Scan for the cell matching the given text and deliver its (x, y) coordinate at center. 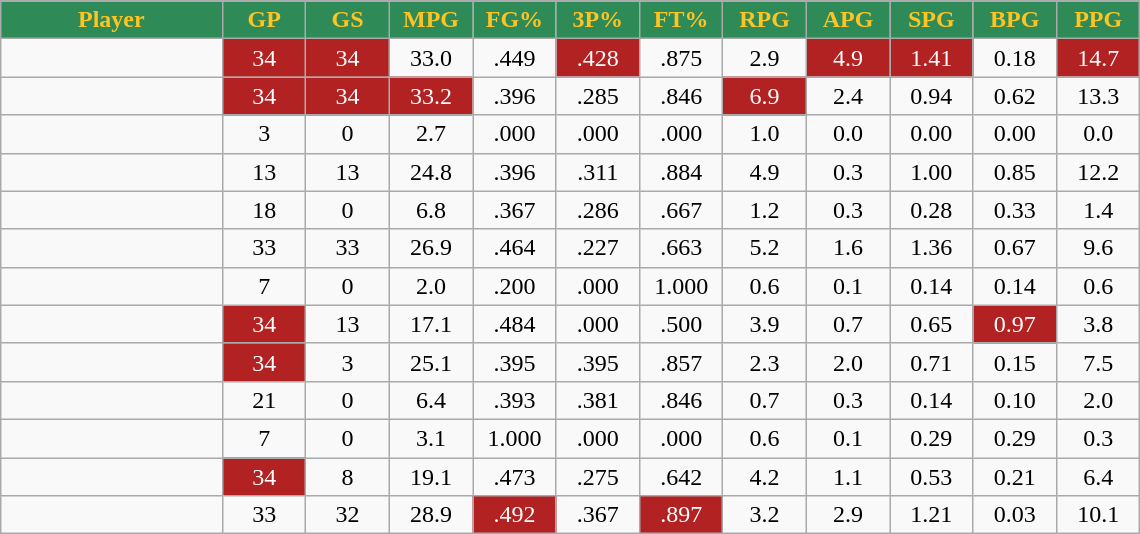
0.85 (1014, 172)
0.71 (932, 362)
0.67 (1014, 248)
0.18 (1014, 58)
APG (848, 20)
9.6 (1098, 248)
2.3 (764, 362)
1.41 (932, 58)
.227 (598, 248)
4.2 (764, 477)
.428 (598, 58)
21 (264, 400)
.464 (514, 248)
19.1 (430, 477)
0.10 (1014, 400)
0.21 (1014, 477)
.875 (680, 58)
3.9 (764, 324)
.667 (680, 210)
0.65 (932, 324)
0.28 (932, 210)
.473 (514, 477)
7.5 (1098, 362)
.275 (598, 477)
.857 (680, 362)
3P% (598, 20)
.884 (680, 172)
1.21 (932, 515)
14.7 (1098, 58)
0.97 (1014, 324)
25.1 (430, 362)
24.8 (430, 172)
2.4 (848, 96)
GS (348, 20)
12.2 (1098, 172)
.897 (680, 515)
5.2 (764, 248)
17.1 (430, 324)
.285 (598, 96)
.500 (680, 324)
.449 (514, 58)
3.2 (764, 515)
10.1 (1098, 515)
33.0 (430, 58)
.492 (514, 515)
SPG (932, 20)
1.2 (764, 210)
FT% (680, 20)
PPG (1098, 20)
6.8 (430, 210)
.311 (598, 172)
32 (348, 515)
GP (264, 20)
1.36 (932, 248)
.663 (680, 248)
26.9 (430, 248)
RPG (764, 20)
28.9 (430, 515)
1.1 (848, 477)
33.2 (430, 96)
.484 (514, 324)
0.62 (1014, 96)
.286 (598, 210)
13.3 (1098, 96)
FG% (514, 20)
1.6 (848, 248)
0.33 (1014, 210)
.642 (680, 477)
BPG (1014, 20)
8 (348, 477)
3.8 (1098, 324)
6.9 (764, 96)
0.15 (1014, 362)
1.4 (1098, 210)
18 (264, 210)
3.1 (430, 438)
MPG (430, 20)
1.00 (932, 172)
.381 (598, 400)
.200 (514, 286)
2.7 (430, 134)
0.03 (1014, 515)
Player (111, 20)
0.94 (932, 96)
.393 (514, 400)
1.0 (764, 134)
0.53 (932, 477)
